Find where the given text appears and provide that cell's center as [x, y] coordinate. 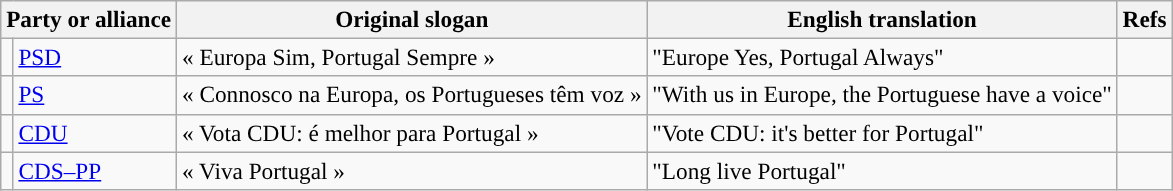
PSD [95, 57]
"Europe Yes, Portugal Always" [882, 57]
CDS–PP [95, 170]
English translation [882, 19]
"Vote CDU: it's better for Portugal" [882, 133]
Refs [1144, 19]
« Europa Sim, Portugal Sempre » [412, 57]
« Vota CDU: é melhor para Portugal » [412, 133]
Original slogan [412, 19]
"With us in Europe, the Portuguese have a voice" [882, 95]
CDU [95, 133]
« Viva Portugal » [412, 170]
Party or alliance [89, 19]
"Long live Portugal" [882, 170]
« Connosco na Europa, os Portugueses têm voz » [412, 95]
PS [95, 95]
